Find where the given text appears and provide that cell's center as [X, Y] coordinate. 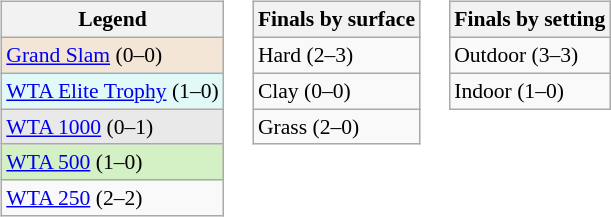
Finals by surface [336, 20]
WTA Elite Trophy (1–0) [112, 91]
WTA 500 (1–0) [112, 162]
WTA 1000 (0–1) [112, 127]
Grass (2–0) [336, 127]
WTA 250 (2–2) [112, 198]
Outdoor (3–3) [530, 55]
Legend [112, 20]
Finals by setting [530, 20]
Grand Slam (0–0) [112, 55]
Clay (0–0) [336, 91]
Indoor (1–0) [530, 91]
Hard (2–3) [336, 55]
